Locate the cell with the specified text and output its [X, Y] center coordinate. 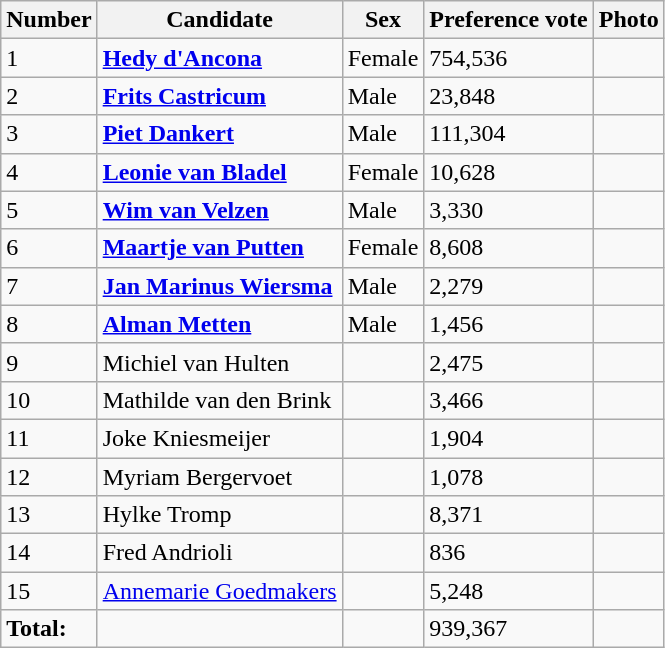
Hedy d'Ancona [220, 58]
Candidate [220, 20]
Leonie van Bladel [220, 172]
12 [49, 477]
111,304 [508, 134]
23,848 [508, 96]
9 [49, 362]
Total: [49, 629]
3,466 [508, 400]
14 [49, 553]
4 [49, 172]
Piet Dankert [220, 134]
8 [49, 324]
Preference vote [508, 20]
13 [49, 515]
Michiel van Hulten [220, 362]
8,371 [508, 515]
1 [49, 58]
3 [49, 134]
2,475 [508, 362]
Myriam Bergervoet [220, 477]
2,279 [508, 286]
7 [49, 286]
Photo [628, 20]
Annemarie Goedmakers [220, 591]
3,330 [508, 210]
754,536 [508, 58]
Wim van Velzen [220, 210]
10 [49, 400]
8,608 [508, 248]
Joke Kniesmeijer [220, 438]
10,628 [508, 172]
Sex [383, 20]
836 [508, 553]
Hylke Tromp [220, 515]
Number [49, 20]
15 [49, 591]
11 [49, 438]
Alman Metten [220, 324]
Jan Marinus Wiersma [220, 286]
1,904 [508, 438]
2 [49, 96]
Frits Castricum [220, 96]
1,078 [508, 477]
5,248 [508, 591]
Fred Andrioli [220, 553]
6 [49, 248]
Mathilde van den Brink [220, 400]
Maartje van Putten [220, 248]
5 [49, 210]
1,456 [508, 324]
939,367 [508, 629]
